Identify which cell holds the provided text, then report its (X, Y) central coordinate. 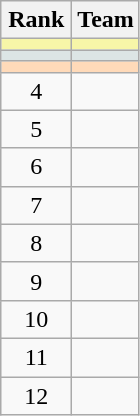
8 (36, 243)
6 (36, 167)
Team (106, 20)
10 (36, 319)
12 (36, 395)
9 (36, 281)
7 (36, 205)
5 (36, 129)
4 (36, 91)
11 (36, 357)
Rank (36, 20)
